Find where the given text appears and provide that cell's center as (X, Y) coordinate. 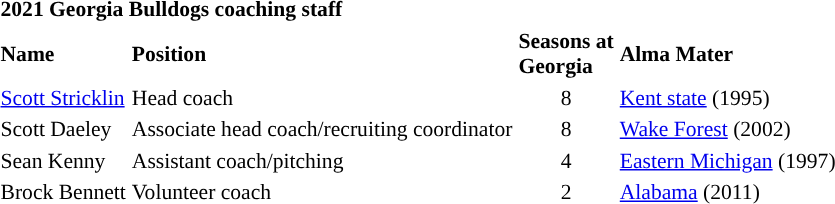
4 (566, 160)
Associate head coach/recruiting coordinator (322, 129)
Head coach (322, 98)
Seasons atGeorgia (566, 53)
Assistant coach/pitching (322, 160)
Position (322, 53)
